From the cell containing the given text, extract its center point as (X, Y) coordinate. 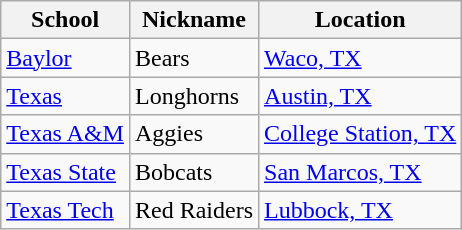
Baylor (66, 58)
School (66, 20)
Waco, TX (360, 58)
Texas Tech (66, 210)
Texas A&M (66, 134)
San Marcos, TX (360, 172)
Red Raiders (194, 210)
Austin, TX (360, 96)
Texas State (66, 172)
Longhorns (194, 96)
Lubbock, TX (360, 210)
College Station, TX (360, 134)
Location (360, 20)
Bears (194, 58)
Texas (66, 96)
Nickname (194, 20)
Aggies (194, 134)
Bobcats (194, 172)
